Identify which cell holds the provided text, then report its (x, y) central coordinate. 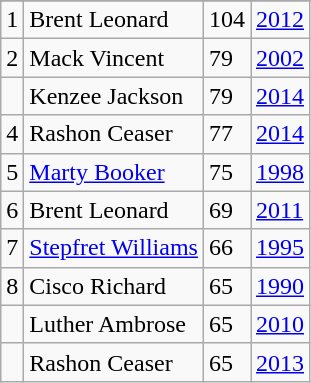
Luther Ambrose (114, 324)
2011 (280, 210)
8 (12, 286)
2010 (280, 324)
Cisco Richard (114, 286)
69 (226, 210)
2012 (280, 20)
2002 (280, 58)
1998 (280, 172)
Marty Booker (114, 172)
66 (226, 248)
4 (12, 134)
Mack Vincent (114, 58)
2013 (280, 362)
1 (12, 20)
75 (226, 172)
5 (12, 172)
Stepfret Williams (114, 248)
7 (12, 248)
6 (12, 210)
Kenzee Jackson (114, 96)
77 (226, 134)
104 (226, 20)
1995 (280, 248)
1990 (280, 286)
2 (12, 58)
